Capture the cell that displays the provided text and extract its (X, Y) central coordinate. 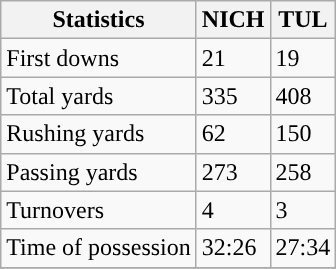
62 (233, 134)
408 (303, 96)
NICH (233, 20)
19 (303, 58)
Total yards (99, 96)
Time of possession (99, 248)
335 (233, 96)
Turnovers (99, 210)
TUL (303, 20)
150 (303, 134)
27:34 (303, 248)
Passing yards (99, 172)
3 (303, 210)
Rushing yards (99, 134)
273 (233, 172)
Statistics (99, 20)
4 (233, 210)
21 (233, 58)
First downs (99, 58)
32:26 (233, 248)
258 (303, 172)
